From the cell containing the given text, extract its center point as (x, y) coordinate. 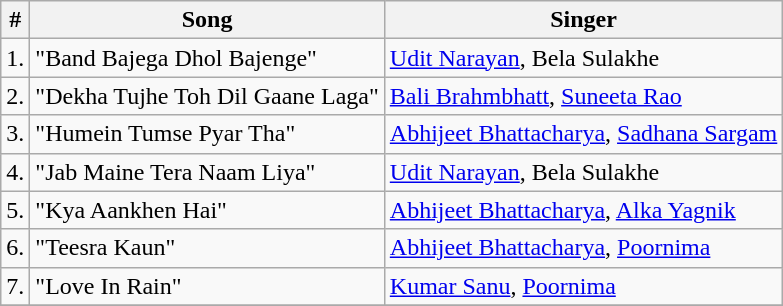
6. (16, 248)
Song (207, 20)
"Love In Rain" (207, 286)
"Kya Aankhen Hai" (207, 210)
"Band Bajega Dhol Bajenge" (207, 58)
Abhijeet Bhattacharya, Sadhana Sargam (584, 134)
1. (16, 58)
7. (16, 286)
"Teesra Kaun" (207, 248)
"Humein Tumse Pyar Tha" (207, 134)
Singer (584, 20)
3. (16, 134)
# (16, 20)
2. (16, 96)
Abhijeet Bhattacharya, Poornima (584, 248)
4. (16, 172)
"Jab Maine Tera Naam Liya" (207, 172)
Kumar Sanu, Poornima (584, 286)
"Dekha Tujhe Toh Dil Gaane Laga" (207, 96)
Abhijeet Bhattacharya, Alka Yagnik (584, 210)
5. (16, 210)
Bali Brahmbhatt, Suneeta Rao (584, 96)
